Provide the [X, Y] coordinate of the cell's center where the given text is located.  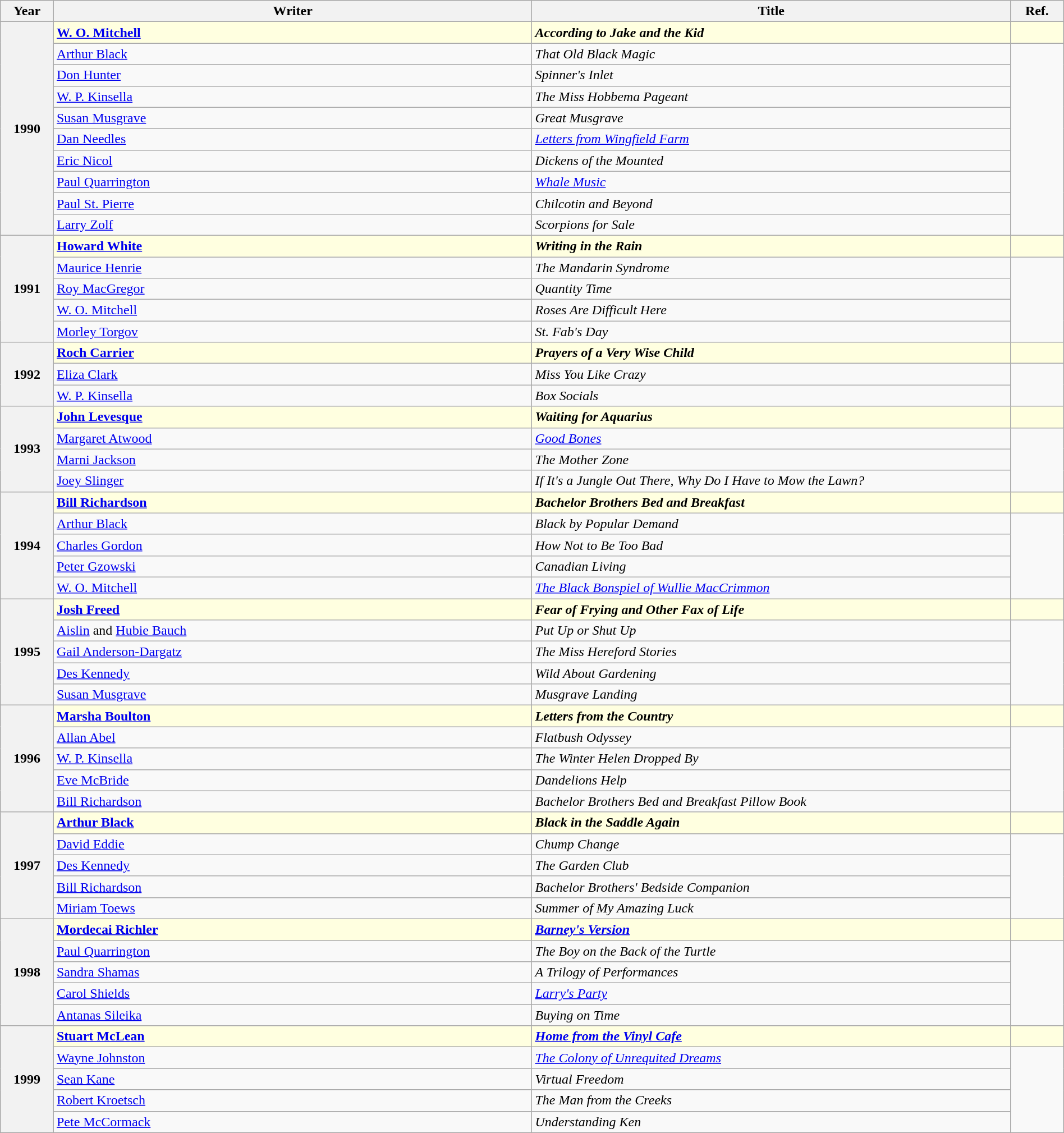
Don Hunter [293, 75]
The Colony of Unrequited Dreams [771, 1058]
Peter Gzowski [293, 566]
Wayne Johnston [293, 1058]
Waiting for Aquarius [771, 417]
Sean Kane [293, 1079]
Pete McCormack [293, 1122]
The Mandarin Syndrome [771, 268]
Prayers of a Very Wise Child [771, 353]
Musgrave Landing [771, 695]
Joey Slinger [293, 481]
Quantity Time [771, 289]
1995 [27, 652]
The Miss Hobbema Pageant [771, 97]
1994 [27, 545]
Title [771, 11]
1991 [27, 288]
Fear of Frying and Other Fax of Life [771, 609]
How Not to Be Too Bad [771, 545]
The Man from the Creeks [771, 1100]
Roy MacGregor [293, 289]
Bachelor Brothers' Bedside Companion [771, 887]
Black by Popular Demand [771, 524]
Marsha Boulton [293, 716]
Howard White [293, 246]
Summer of My Amazing Luck [771, 908]
The Winter Helen Dropped By [771, 759]
Put Up or Shut Up [771, 631]
1997 [27, 865]
Bachelor Brothers Bed and Breakfast [771, 502]
Eric Nicol [293, 160]
Wild About Gardening [771, 673]
Dickens of the Mounted [771, 160]
Chump Change [771, 844]
According to Jake and the Kid [771, 33]
Understanding Ken [771, 1122]
Larry Zolf [293, 224]
Roses Are Difficult Here [771, 310]
Josh Freed [293, 609]
Buying on Time [771, 1015]
1998 [27, 972]
David Eddie [293, 844]
Scorpions for Sale [771, 224]
The Black Bonspiel of Wullie MacCrimmon [771, 588]
Spinner's Inlet [771, 75]
Great Musgrave [771, 118]
Chilcotin and Beyond [771, 203]
Miss You Like Crazy [771, 374]
Miriam Toews [293, 908]
Barney's Version [771, 929]
Carol Shields [293, 994]
Paul St. Pierre [293, 203]
Eliza Clark [293, 374]
Margaret Atwood [293, 438]
Black in the Saddle Again [771, 823]
Whale Music [771, 182]
Morley Torgov [293, 332]
Box Socials [771, 396]
Writing in the Rain [771, 246]
1992 [27, 374]
Allan Abel [293, 737]
Charles Gordon [293, 545]
Stuart McLean [293, 1036]
John Levesque [293, 417]
Writer [293, 11]
Mordecai Richler [293, 929]
Antanas Sileika [293, 1015]
Canadian Living [771, 566]
Bachelor Brothers Bed and Breakfast Pillow Book [771, 801]
1993 [27, 449]
1990 [27, 129]
The Boy on the Back of the Turtle [771, 951]
St. Fab's Day [771, 332]
Dandelions Help [771, 780]
Good Bones [771, 438]
Letters from the Country [771, 716]
The Miss Hereford Stories [771, 652]
Gail Anderson-Dargatz [293, 652]
That Old Black Magic [771, 54]
1996 [27, 759]
Eve McBride [293, 780]
A Trilogy of Performances [771, 973]
Larry's Party [771, 994]
Home from the Vinyl Cafe [771, 1036]
Letters from Wingfield Farm [771, 139]
1999 [27, 1079]
Flatbush Odyssey [771, 737]
Ref. [1037, 11]
Virtual Freedom [771, 1079]
Roch Carrier [293, 353]
Marni Jackson [293, 460]
Maurice Henrie [293, 268]
Aislin and Hubie Bauch [293, 631]
Dan Needles [293, 139]
The Mother Zone [771, 460]
The Garden Club [771, 865]
If It's a Jungle Out There, Why Do I Have to Mow the Lawn? [771, 481]
Year [27, 11]
Sandra Shamas [293, 973]
Robert Kroetsch [293, 1100]
